Extract the [X, Y] coordinate from the center of the cell holding the provided text.  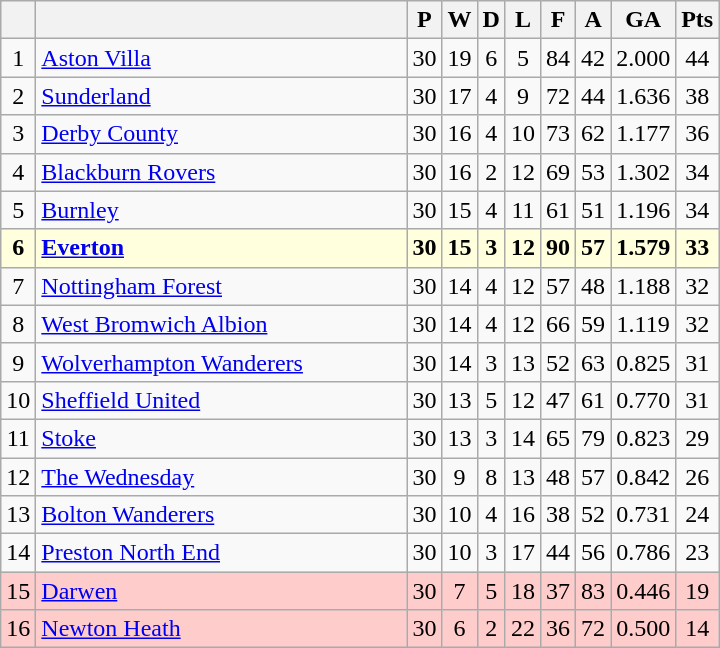
83 [594, 591]
W [460, 20]
Stoke [222, 438]
79 [594, 438]
Everton [222, 248]
The Wednesday [222, 477]
2.000 [644, 58]
Wolverhampton Wanderers [222, 362]
Bolton Wanderers [222, 515]
53 [594, 172]
24 [698, 515]
1.636 [644, 96]
0.786 [644, 553]
62 [594, 134]
1.119 [644, 324]
1.177 [644, 134]
59 [594, 324]
63 [594, 362]
Sheffield United [222, 400]
Darwen [222, 591]
D [491, 20]
0.770 [644, 400]
GA [644, 20]
18 [522, 591]
0.842 [644, 477]
0.823 [644, 438]
0.500 [644, 629]
1.196 [644, 210]
66 [558, 324]
0.731 [644, 515]
F [558, 20]
42 [594, 58]
37 [558, 591]
51 [594, 210]
Nottingham Forest [222, 286]
0.825 [644, 362]
Blackburn Rovers [222, 172]
1.302 [644, 172]
65 [558, 438]
0.446 [644, 591]
56 [594, 553]
47 [558, 400]
73 [558, 134]
1.579 [644, 248]
1.188 [644, 286]
Pts [698, 20]
26 [698, 477]
29 [698, 438]
Newton Heath [222, 629]
90 [558, 248]
West Bromwich Albion [222, 324]
33 [698, 248]
69 [558, 172]
23 [698, 553]
1 [18, 58]
22 [522, 629]
Aston Villa [222, 58]
Preston North End [222, 553]
P [424, 20]
A [594, 20]
84 [558, 58]
Burnley [222, 210]
Derby County [222, 134]
L [522, 20]
Sunderland [222, 96]
